Scan for the cell matching the given text and deliver its (X, Y) coordinate at center. 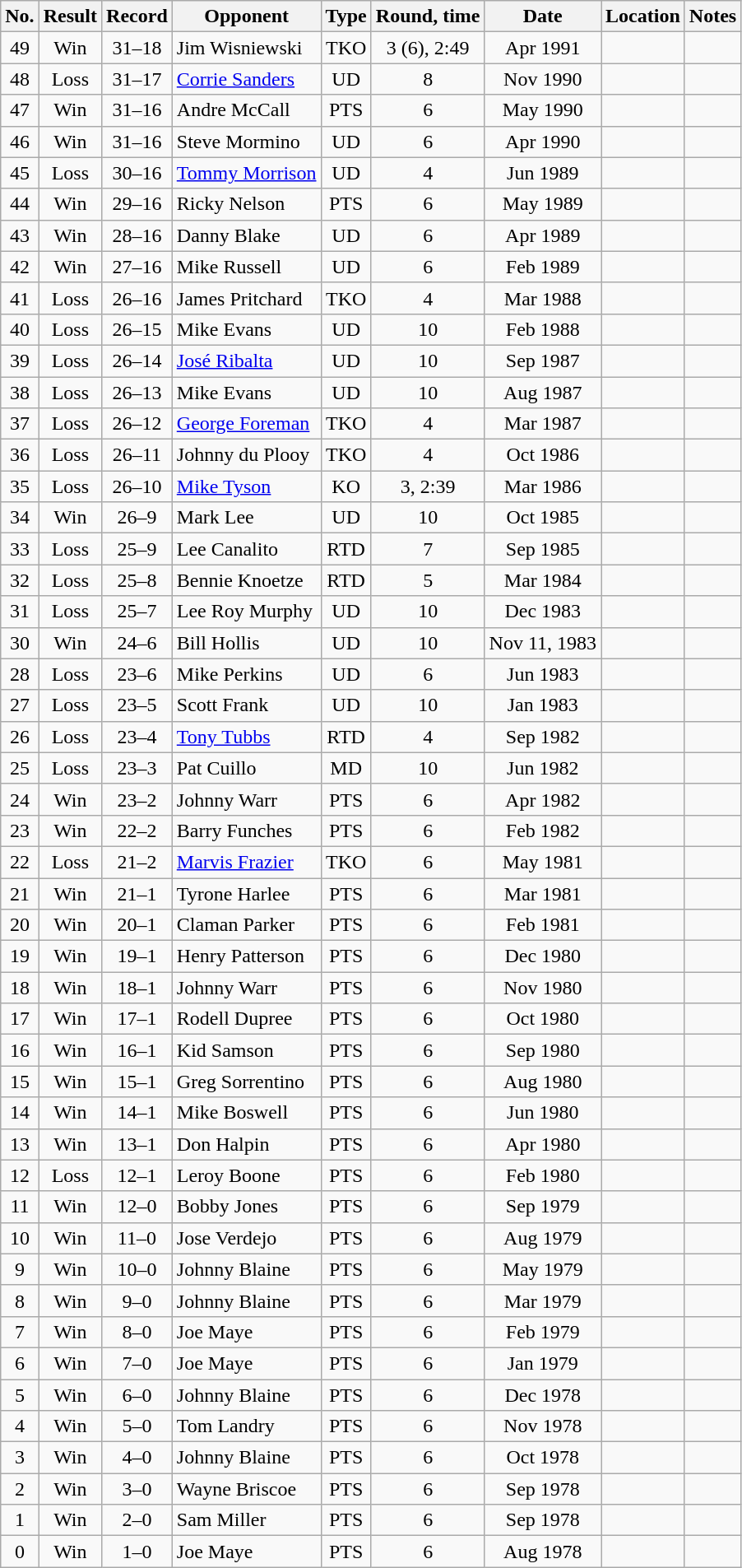
Mar 1979 (543, 1300)
Sep 1987 (543, 361)
Wayne Briscoe (247, 1489)
3 (6), 2:49 (428, 48)
28 (20, 674)
23–2 (137, 799)
34 (20, 518)
Dec 1983 (543, 612)
George Foreman (247, 424)
44 (20, 204)
13 (20, 1144)
37 (20, 424)
23–5 (137, 705)
2–0 (137, 1520)
17 (20, 1019)
Aug 1979 (543, 1238)
25 (20, 768)
Mike Russell (247, 267)
Steve Mormino (247, 142)
16 (20, 1050)
May 1979 (543, 1269)
3 (20, 1458)
Jim Wisniewski (247, 48)
27–16 (137, 267)
20 (20, 925)
22 (20, 862)
31 (20, 612)
Kid Samson (247, 1050)
Oct 1980 (543, 1019)
31–18 (137, 48)
1–0 (137, 1552)
Sep 1980 (543, 1050)
Jun 1982 (543, 768)
Apr 1989 (543, 235)
Claman Parker (247, 925)
Jun 1980 (543, 1113)
25–7 (137, 612)
Feb 1982 (543, 831)
36 (20, 455)
May 1990 (543, 110)
Lee Canalito (247, 549)
MD (345, 768)
Don Halpin (247, 1144)
Aug 1980 (543, 1082)
Apr 1982 (543, 799)
Type (345, 16)
26–13 (137, 393)
35 (20, 486)
26–12 (137, 424)
14 (20, 1113)
Mike Tyson (247, 486)
Feb 1979 (543, 1332)
33 (20, 549)
Notes (712, 16)
Feb 1989 (543, 267)
30–16 (137, 173)
Apr 1990 (543, 142)
32 (20, 580)
13–1 (137, 1144)
26–11 (137, 455)
47 (20, 110)
16–1 (137, 1050)
8–0 (137, 1332)
Mike Boswell (247, 1113)
Dec 1978 (543, 1395)
Corrie Sanders (247, 79)
Scott Frank (247, 705)
Mar 1988 (543, 298)
21 (20, 893)
Jan 1979 (543, 1363)
Nov 11, 1983 (543, 643)
1 (20, 1520)
39 (20, 361)
Feb 1988 (543, 329)
Tommy Morrison (247, 173)
40 (20, 329)
42 (20, 267)
15–1 (137, 1082)
23–6 (137, 674)
Oct 1986 (543, 455)
Andre McCall (247, 110)
0 (20, 1552)
12–0 (137, 1207)
Location (643, 16)
2 (20, 1489)
Mar 1987 (543, 424)
15 (20, 1082)
26–16 (137, 298)
9 (20, 1269)
Result (70, 16)
26 (20, 737)
Feb 1981 (543, 925)
No. (20, 16)
Marvis Frazier (247, 862)
Record (137, 16)
Nov 1990 (543, 79)
23–3 (137, 768)
11 (20, 1207)
6–0 (137, 1395)
43 (20, 235)
25–9 (137, 549)
46 (20, 142)
Tom Landry (247, 1426)
Sam Miller (247, 1520)
12–1 (137, 1175)
28–16 (137, 235)
48 (20, 79)
Tony Tubbs (247, 737)
38 (20, 393)
Leroy Boone (247, 1175)
Date (543, 16)
21–1 (137, 893)
19–1 (137, 956)
25–8 (137, 580)
Apr 1991 (543, 48)
May 1989 (543, 204)
Pat Cuillo (247, 768)
Henry Patterson (247, 956)
Jan 1983 (543, 705)
30 (20, 643)
Tyrone Harlee (247, 893)
Mike Perkins (247, 674)
Barry Funches (247, 831)
14–1 (137, 1113)
9–0 (137, 1300)
Sep 1979 (543, 1207)
José Ribalta (247, 361)
Aug 1987 (543, 393)
Greg Sorrentino (247, 1082)
45 (20, 173)
May 1981 (543, 862)
Mar 1986 (543, 486)
20–1 (137, 925)
41 (20, 298)
Nov 1980 (543, 988)
26–9 (137, 518)
3–0 (137, 1489)
22–2 (137, 831)
11–0 (137, 1238)
James Pritchard (247, 298)
Jose Verdejo (247, 1238)
26–14 (137, 361)
Rodell Dupree (247, 1019)
19 (20, 956)
21–2 (137, 862)
Bennie Knoetze (247, 580)
18–1 (137, 988)
Feb 1980 (543, 1175)
24 (20, 799)
Mark Lee (247, 518)
Jun 1989 (543, 173)
24–6 (137, 643)
Dec 1980 (543, 956)
Jun 1983 (543, 674)
Mar 1984 (543, 580)
23–4 (137, 737)
Danny Blake (247, 235)
27 (20, 705)
Bill Hollis (247, 643)
Lee Roy Murphy (247, 612)
Mar 1981 (543, 893)
Opponent (247, 16)
26–10 (137, 486)
17–1 (137, 1019)
Bobby Jones (247, 1207)
Sep 1985 (543, 549)
Nov 1978 (543, 1426)
Ricky Nelson (247, 204)
18 (20, 988)
Apr 1980 (543, 1144)
3, 2:39 (428, 486)
KO (345, 486)
4–0 (137, 1458)
12 (20, 1175)
Sep 1982 (543, 737)
10–0 (137, 1269)
23 (20, 831)
Oct 1978 (543, 1458)
31–17 (137, 79)
7–0 (137, 1363)
Round, time (428, 16)
Johnny du Plooy (247, 455)
Oct 1985 (543, 518)
49 (20, 48)
29–16 (137, 204)
Aug 1978 (543, 1552)
26–15 (137, 329)
5–0 (137, 1426)
